Capture the cell that displays the provided text and extract its [X, Y] central coordinate. 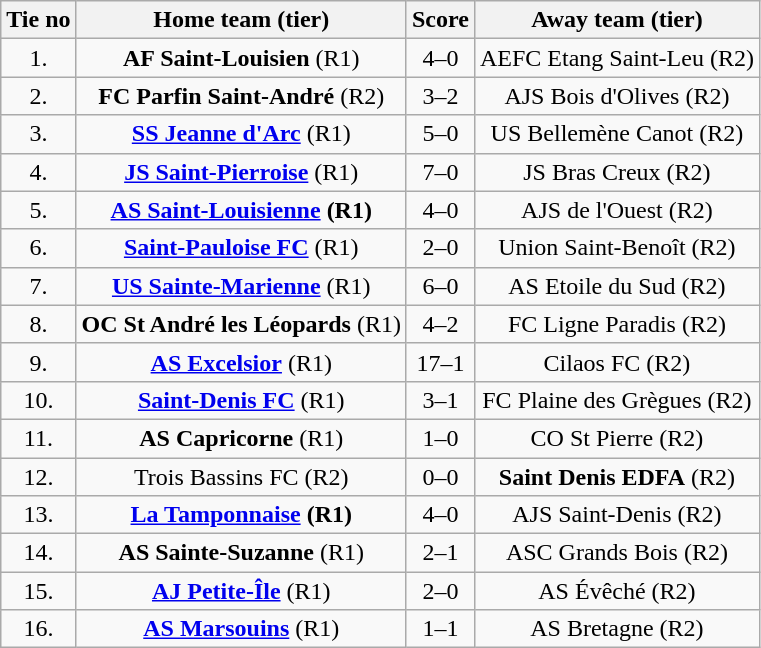
Saint-Denis FC (R1) [241, 400]
2–1 [440, 553]
2. [38, 96]
La Tamponnaise (R1) [241, 515]
FC Ligne Paradis (R2) [616, 324]
5–0 [440, 134]
AS Capricorne (R1) [241, 438]
Trois Bassins FC (R2) [241, 477]
Saint-Pauloise FC (R1) [241, 248]
10. [38, 400]
6. [38, 248]
AS Bretagne (R2) [616, 629]
14. [38, 553]
1–0 [440, 438]
AJ Petite-Île (R1) [241, 591]
ASC Grands Bois (R2) [616, 553]
AEFC Etang Saint-Leu (R2) [616, 58]
FC Plaine des Grègues (R2) [616, 400]
3–1 [440, 400]
4–2 [440, 324]
0–0 [440, 477]
3–2 [440, 96]
AS Évêché (R2) [616, 591]
JS Saint-Pierroise (R1) [241, 172]
AS Excelsior (R1) [241, 362]
Cilaos FC (R2) [616, 362]
9. [38, 362]
6–0 [440, 286]
16. [38, 629]
SS Jeanne d'Arc (R1) [241, 134]
Saint Denis EDFA (R2) [616, 477]
US Bellemène Canot (R2) [616, 134]
8. [38, 324]
3. [38, 134]
AS Etoile du Sud (R2) [616, 286]
JS Bras Creux (R2) [616, 172]
17–1 [440, 362]
US Sainte-Marienne (R1) [241, 286]
15. [38, 591]
7. [38, 286]
Score [440, 20]
OC St André les Léopards (R1) [241, 324]
5. [38, 210]
AS Saint-Louisienne (R1) [241, 210]
11. [38, 438]
Tie no [38, 20]
AJS Saint-Denis (R2) [616, 515]
Home team (tier) [241, 20]
AS Sainte-Suzanne (R1) [241, 553]
Union Saint-Benoît (R2) [616, 248]
FC Parfin Saint-André (R2) [241, 96]
Away team (tier) [616, 20]
AS Marsouins (R1) [241, 629]
CO St Pierre (R2) [616, 438]
13. [38, 515]
4. [38, 172]
AJS de l'Ouest (R2) [616, 210]
1–1 [440, 629]
AF Saint-Louisien (R1) [241, 58]
1. [38, 58]
AJS Bois d'Olives (R2) [616, 96]
12. [38, 477]
7–0 [440, 172]
